Output the [x, y] coordinate of the center of the cell containing the given text.  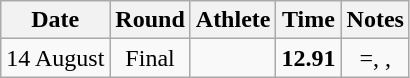
Notes [375, 20]
Round [150, 20]
14 August [56, 58]
Athlete [233, 20]
Final [150, 58]
=, , [375, 58]
Date [56, 20]
12.91 [308, 58]
Time [308, 20]
